Determine the (X, Y) coordinate at the center of the cell enclosing the given text.  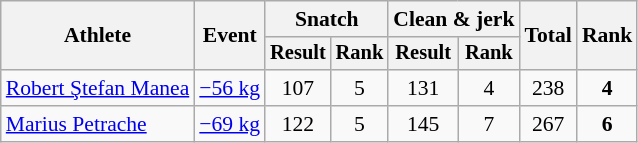
Event (230, 36)
Total (548, 36)
−69 kg (230, 124)
267 (548, 124)
6 (608, 124)
238 (548, 88)
122 (298, 124)
7 (488, 124)
−56 kg (230, 88)
131 (423, 88)
Marius Petrache (98, 124)
145 (423, 124)
Athlete (98, 36)
107 (298, 88)
Robert Ştefan Manea (98, 88)
Snatch (326, 19)
Clean & jerk (454, 19)
